Find where the given text appears and provide that cell's center as (X, Y) coordinate. 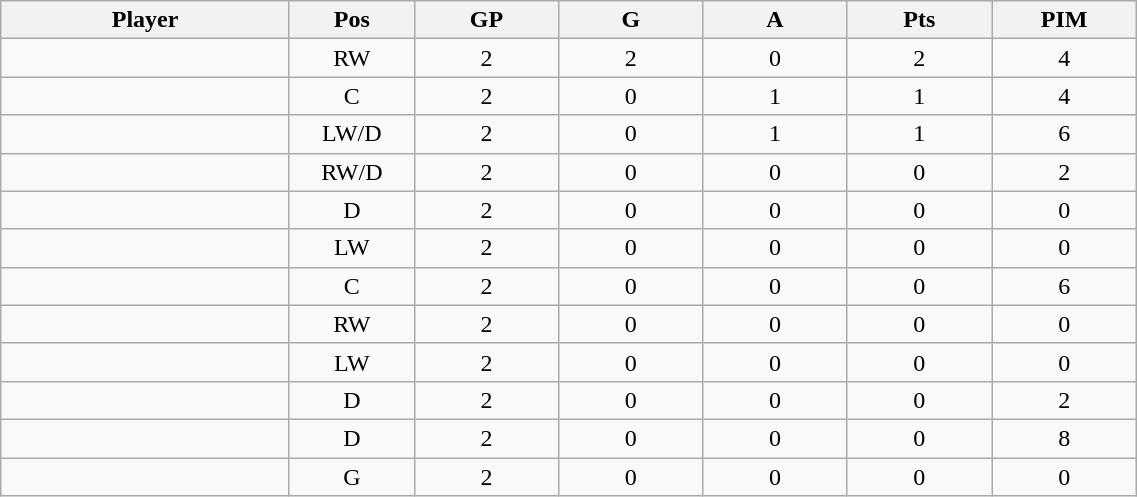
Player (146, 20)
8 (1064, 438)
A (775, 20)
RW/D (352, 172)
Pts (919, 20)
LW/D (352, 134)
GP (486, 20)
PIM (1064, 20)
Pos (352, 20)
